Provide the [x, y] coordinate of the cell's center where the given text is located.  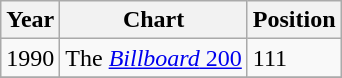
111 [294, 58]
Year [30, 20]
Position [294, 20]
The Billboard 200 [154, 58]
1990 [30, 58]
Chart [154, 20]
